From the cell containing the given text, extract its center point as [x, y] coordinate. 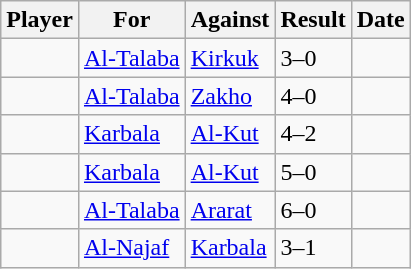
4–0 [313, 96]
Kirkuk [230, 58]
Zakho [230, 96]
6–0 [313, 210]
3–1 [313, 248]
Result [313, 20]
5–0 [313, 172]
For [132, 20]
Against [230, 20]
Ararat [230, 210]
Al-Najaf [132, 248]
4–2 [313, 134]
Player [40, 20]
3–0 [313, 58]
Date [380, 20]
